From the cell containing the given text, extract its center point as (x, y) coordinate. 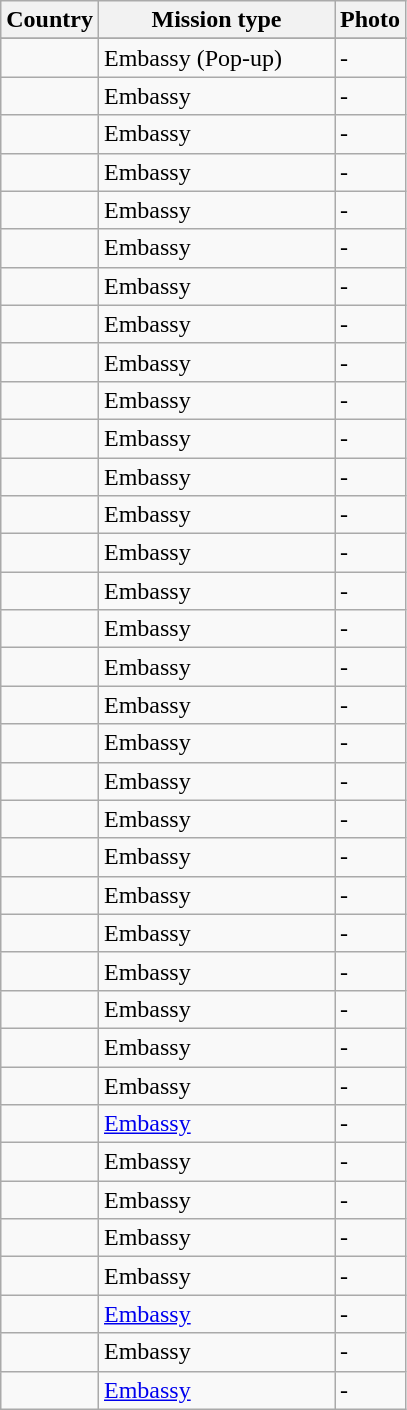
Country (50, 20)
Photo (370, 20)
Embassy (Pop-up) (216, 58)
Mission type (216, 20)
